Return [x, y] of the center of cell containing provided text 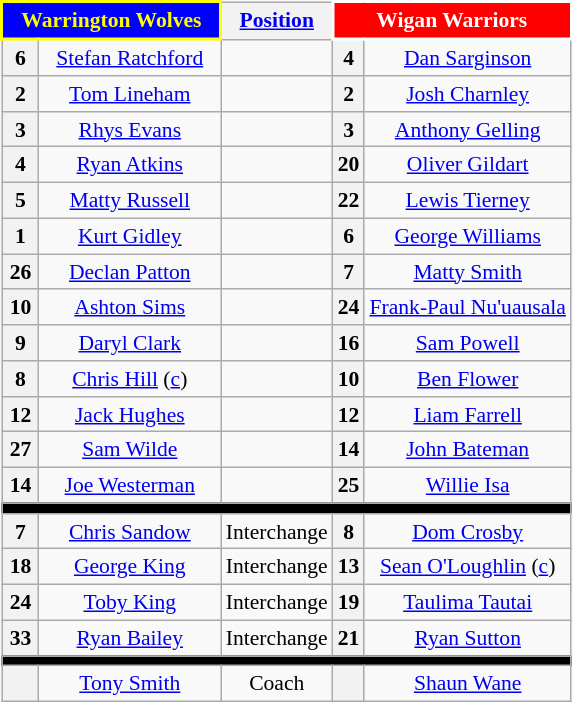
19 [349, 602]
Dan Sarginson [467, 57]
Ben Flower [467, 379]
20 [349, 165]
Toby King [130, 602]
John Bateman [467, 450]
25 [349, 485]
Wigan Warriors [452, 20]
18 [20, 567]
Willie Isa [467, 485]
27 [20, 450]
22 [349, 200]
Rhys Evans [130, 129]
Ryan Atkins [130, 165]
Frank-Paul Nu'uausala [467, 307]
16 [349, 343]
Tony Smith [130, 684]
Warrington Wolves [112, 20]
Position [277, 20]
Shaun Wane [467, 684]
Joe Westerman [130, 485]
Liam Farrell [467, 414]
9 [20, 343]
Stefan Ratchford [130, 57]
Matty Russell [130, 200]
Kurt Gidley [130, 236]
Sam Wilde [130, 450]
Ashton Sims [130, 307]
Matty Smith [467, 272]
Dom Crosby [467, 531]
Josh Charnley [467, 94]
Jack Hughes [130, 414]
13 [349, 567]
George Williams [467, 236]
Chris Sandow [130, 531]
1 [20, 236]
Tom Lineham [130, 94]
Coach [277, 684]
5 [20, 200]
Lewis Tierney [467, 200]
Daryl Clark [130, 343]
Taulima Tautai [467, 602]
33 [20, 638]
Ryan Sutton [467, 638]
Sean O'Loughlin (c) [467, 567]
Ryan Bailey [130, 638]
Sam Powell [467, 343]
26 [20, 272]
Oliver Gildart [467, 165]
Anthony Gelling [467, 129]
Chris Hill (c) [130, 379]
21 [349, 638]
Declan Patton [130, 272]
George King [130, 567]
